Output the [X, Y] coordinate of the center of the cell containing the given text.  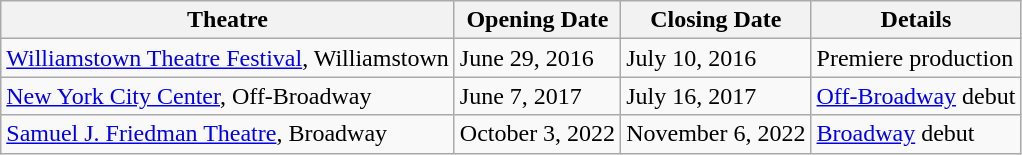
November 6, 2022 [716, 134]
June 29, 2016 [537, 58]
Williamstown Theatre Festival, Williamstown [228, 58]
July 16, 2017 [716, 96]
Premiere production [916, 58]
New York City Center, Off-Broadway [228, 96]
June 7, 2017 [537, 96]
Off-Broadway debut [916, 96]
Samuel J. Friedman Theatre, Broadway [228, 134]
Closing Date [716, 20]
Theatre [228, 20]
October 3, 2022 [537, 134]
July 10, 2016 [716, 58]
Details [916, 20]
Opening Date [537, 20]
Broadway debut [916, 134]
